Scan for the cell matching the given text and deliver its (X, Y) coordinate at center. 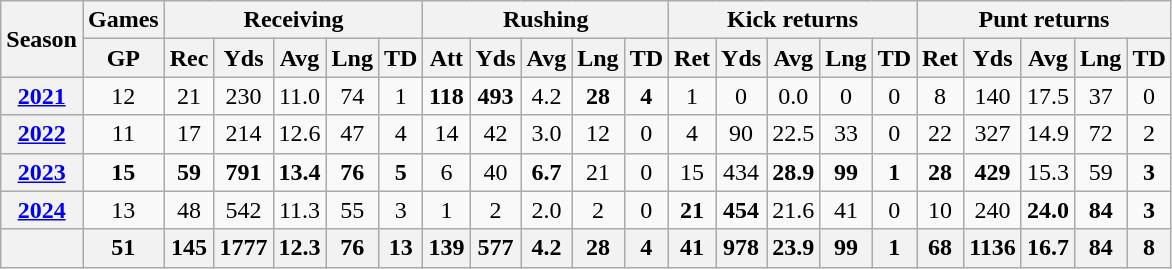
240 (993, 210)
1136 (993, 248)
6.7 (546, 172)
12.6 (300, 134)
429 (993, 172)
6 (446, 172)
145 (189, 248)
11.3 (300, 210)
140 (993, 96)
47 (352, 134)
15.3 (1048, 172)
68 (940, 248)
90 (742, 134)
24.0 (1048, 210)
37 (1100, 96)
28.9 (794, 172)
12.3 (300, 248)
51 (123, 248)
978 (742, 248)
22.5 (794, 134)
230 (244, 96)
2022 (42, 134)
Rushing (546, 20)
11.0 (300, 96)
22 (940, 134)
16.7 (1048, 248)
1777 (244, 248)
542 (244, 210)
139 (446, 248)
2021 (42, 96)
14.9 (1048, 134)
2024 (42, 210)
214 (244, 134)
493 (496, 96)
Kick returns (793, 20)
21.6 (794, 210)
55 (352, 210)
327 (993, 134)
74 (352, 96)
23.9 (794, 248)
Season (42, 39)
14 (446, 134)
Rec (189, 58)
2.0 (546, 210)
Games (123, 20)
42 (496, 134)
Receiving (294, 20)
3.0 (546, 134)
GP (123, 58)
2023 (42, 172)
118 (446, 96)
33 (846, 134)
40 (496, 172)
17 (189, 134)
454 (742, 210)
434 (742, 172)
11 (123, 134)
5 (400, 172)
Att (446, 58)
577 (496, 248)
791 (244, 172)
Punt returns (1044, 20)
10 (940, 210)
48 (189, 210)
72 (1100, 134)
0.0 (794, 96)
13.4 (300, 172)
17.5 (1048, 96)
